Output the (x, y) coordinate of the center of the cell containing the given text.  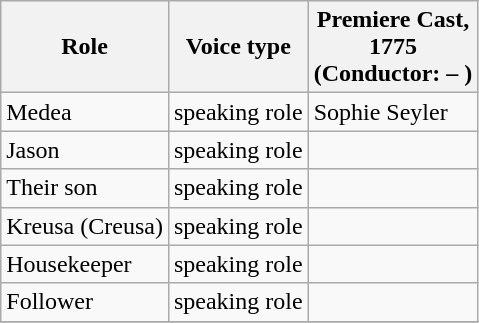
Sophie Seyler (393, 112)
Housekeeper (85, 264)
Jason (85, 150)
Kreusa (Creusa) (85, 226)
Their son (85, 188)
Role (85, 47)
Medea (85, 112)
Follower (85, 302)
Voice type (238, 47)
Premiere Cast,1775(Conductor: – ) (393, 47)
